Pinpoint the cell where the given text exists, returning its [X, Y] midpoint coordinate. 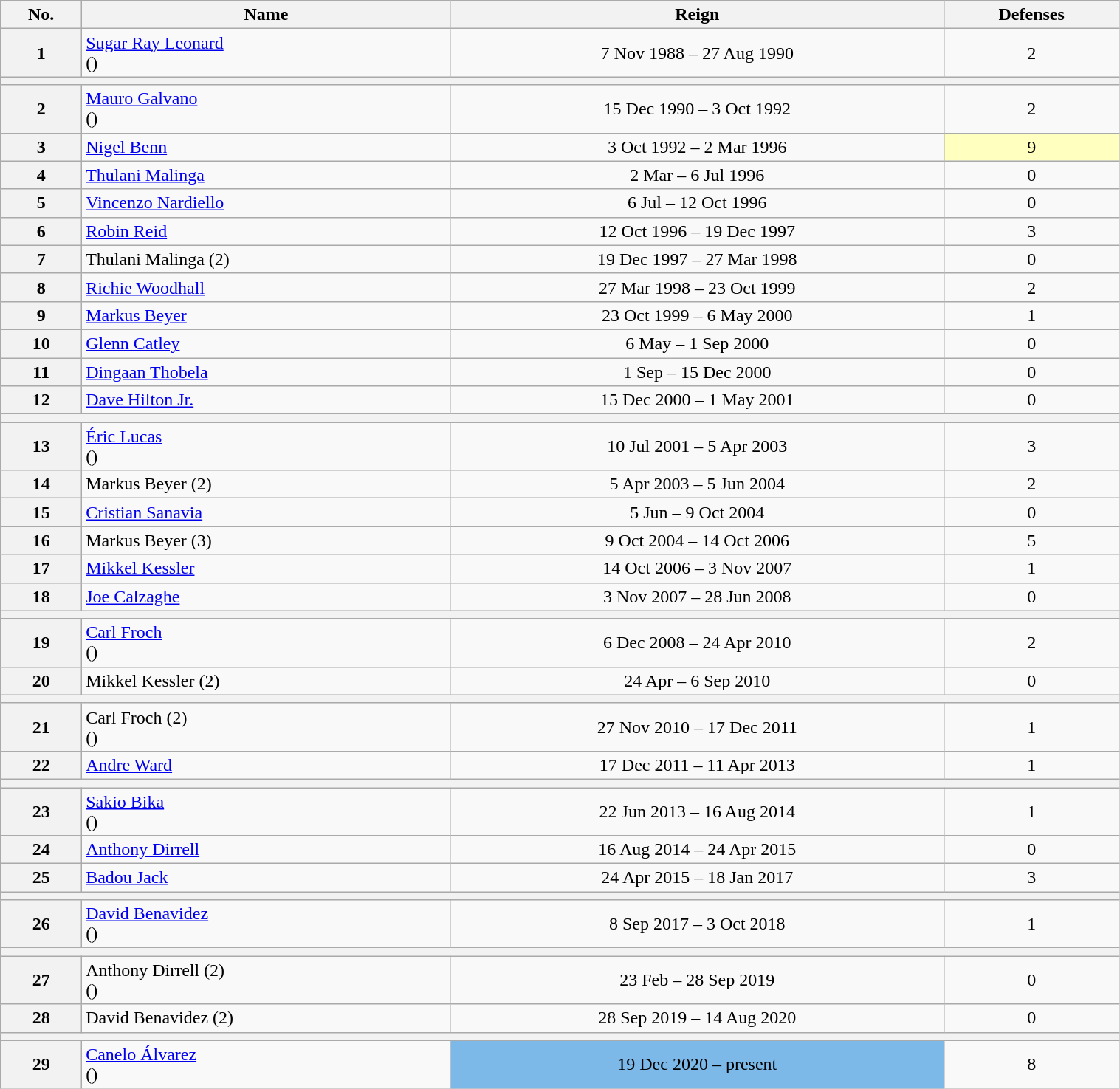
6 May – 1 Sep 2000 [697, 343]
Mikkel Kessler (2) [267, 681]
Richie Woodhall [267, 287]
23 Feb – 28 Sep 2019 [697, 980]
3 Oct 1992 – 2 Mar 1996 [697, 147]
12 Oct 1996 – 19 Dec 1997 [697, 231]
25 [41, 878]
Sugar Ray Leonard() [267, 53]
18 [41, 597]
11 [41, 371]
Markus Beyer (2) [267, 484]
19 Dec 1997 – 27 Mar 1998 [697, 259]
6 [41, 231]
4 [41, 175]
Dingaan Thobela [267, 371]
Markus Beyer [267, 315]
3 Nov 2007 – 28 Jun 2008 [697, 597]
24 Apr 2015 – 18 Jan 2017 [697, 878]
16 Aug 2014 – 24 Apr 2015 [697, 850]
Name [267, 15]
23 Oct 1999 – 6 May 2000 [697, 315]
7 [41, 259]
19 [41, 642]
15 Dec 2000 – 1 May 2001 [697, 400]
15 Dec 1990 – 3 Oct 1992 [697, 109]
Carl Froch() [267, 642]
1 Sep – 15 Dec 2000 [697, 371]
Nigel Benn [267, 147]
15 [41, 512]
28 Sep 2019 – 14 Aug 2020 [697, 1018]
16 [41, 540]
26 [41, 924]
8 Sep 2017 – 3 Oct 2018 [697, 924]
7 Nov 1988 – 27 Aug 1990 [697, 53]
24 [41, 850]
27 [41, 980]
28 [41, 1018]
Mauro Galvano() [267, 109]
13 [41, 446]
9 Oct 2004 – 14 Oct 2006 [697, 540]
David Benavidez() [267, 924]
14 Oct 2006 – 3 Nov 2007 [697, 568]
5 Jun – 9 Oct 2004 [697, 512]
Badou Jack [267, 878]
19 Dec 2020 – present [697, 1065]
Dave Hilton Jr. [267, 400]
No. [41, 15]
Reign [697, 15]
23 [41, 811]
17 Dec 2011 – 11 Apr 2013 [697, 765]
Carl Froch (2)() [267, 726]
17 [41, 568]
Mikkel Kessler [267, 568]
Andre Ward [267, 765]
6 Dec 2008 – 24 Apr 2010 [697, 642]
10 Jul 2001 – 5 Apr 2003 [697, 446]
24 Apr – 6 Sep 2010 [697, 681]
Thulani Malinga [267, 175]
Defenses [1031, 15]
20 [41, 681]
21 [41, 726]
14 [41, 484]
Anthony Dirrell (2)() [267, 980]
Anthony Dirrell [267, 850]
Cristian Sanavia [267, 512]
Vincenzo Nardiello [267, 203]
27 Nov 2010 – 17 Dec 2011 [697, 726]
Robin Reid [267, 231]
2 Mar – 6 Jul 1996 [697, 175]
David Benavidez (2) [267, 1018]
Thulani Malinga (2) [267, 259]
27 Mar 1998 – 23 Oct 1999 [697, 287]
Sakio Bika() [267, 811]
Markus Beyer (3) [267, 540]
22 [41, 765]
10 [41, 343]
29 [41, 1065]
12 [41, 400]
6 Jul – 12 Oct 1996 [697, 203]
Éric Lucas() [267, 446]
Joe Calzaghe [267, 597]
Canelo Álvarez() [267, 1065]
Glenn Catley [267, 343]
5 Apr 2003 – 5 Jun 2004 [697, 484]
22 Jun 2013 – 16 Aug 2014 [697, 811]
